Locate the cell with the specified text and output its [X, Y] center coordinate. 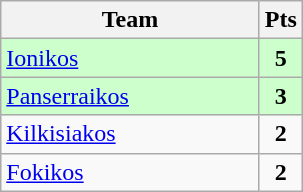
Fokikos [130, 172]
Team [130, 20]
Kilkisiakos [130, 134]
Ionikos [130, 58]
5 [280, 58]
Pts [280, 20]
3 [280, 96]
Panserraikos [130, 96]
